Detect which cell encompasses the target text, then output its [x, y] center coordinate. 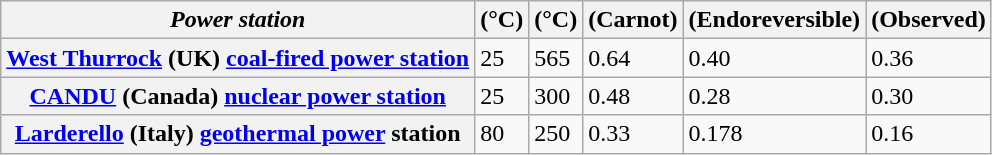
0.33 [633, 134]
Larderello (Italy) geothermal power station [238, 134]
0.28 [774, 96]
80 [502, 134]
(Endoreversible) [774, 20]
0.36 [929, 58]
0.30 [929, 96]
0.48 [633, 96]
0.64 [633, 58]
(Observed) [929, 20]
565 [556, 58]
(Carnot) [633, 20]
0.16 [929, 134]
0.178 [774, 134]
Power station [238, 20]
West Thurrock (UK) coal-fired power station [238, 58]
300 [556, 96]
CANDU (Canada) nuclear power station [238, 96]
250 [556, 134]
0.40 [774, 58]
